Find where the given text appears and provide that cell's center as [X, Y] coordinate. 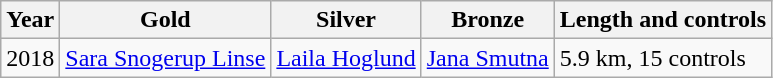
Length and controls [662, 20]
Laila Hoglund [346, 58]
Silver [346, 20]
2018 [30, 58]
Bronze [488, 20]
5.9 km, 15 controls [662, 58]
Gold [166, 20]
Year [30, 20]
Jana Smutna [488, 58]
Sara Snogerup Linse [166, 58]
